Find where the given text appears and provide that cell's center as [x, y] coordinate. 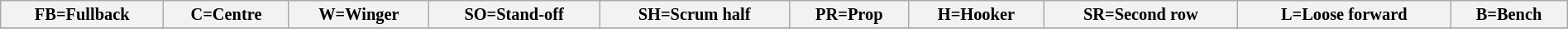
SO=Stand-off [514, 14]
H=Hooker [976, 14]
SR=Second row [1141, 14]
W=Winger [359, 14]
B=Bench [1508, 14]
FB=Fullback [83, 14]
PR=Prop [849, 14]
L=Loose forward [1345, 14]
C=Centre [227, 14]
SH=Scrum half [695, 14]
